Find where the given text appears and provide that cell's center as (x, y) coordinate. 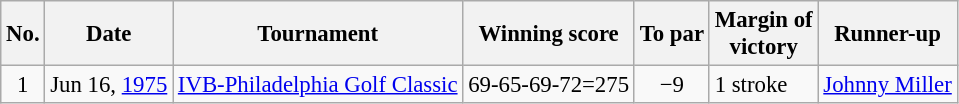
Johnny Miller (888, 85)
1 (23, 85)
69-65-69-72=275 (549, 85)
Winning score (549, 34)
No. (23, 34)
1 stroke (764, 85)
Margin ofvictory (764, 34)
IVB-Philadelphia Golf Classic (318, 85)
Runner-up (888, 34)
To par (672, 34)
Tournament (318, 34)
Jun 16, 1975 (109, 85)
−9 (672, 85)
Date (109, 34)
